Locate the cell with the specified text and output its (X, Y) center coordinate. 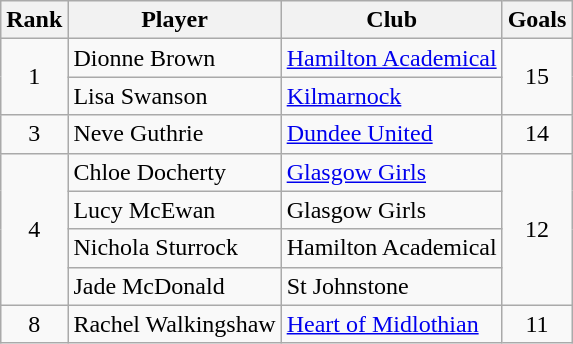
Dionne Brown (174, 58)
11 (537, 324)
Neve Guthrie (174, 134)
1 (34, 77)
Heart of Midlothian (392, 324)
Nichola Sturrock (174, 248)
Rachel Walkingshaw (174, 324)
3 (34, 134)
Club (392, 20)
Chloe Docherty (174, 172)
Jade McDonald (174, 286)
8 (34, 324)
Dundee United (392, 134)
12 (537, 229)
Lisa Swanson (174, 96)
Rank (34, 20)
4 (34, 229)
14 (537, 134)
Kilmarnock (392, 96)
Goals (537, 20)
Lucy McEwan (174, 210)
St Johnstone (392, 286)
Player (174, 20)
15 (537, 77)
